Return [X, Y] of the center of cell containing provided text 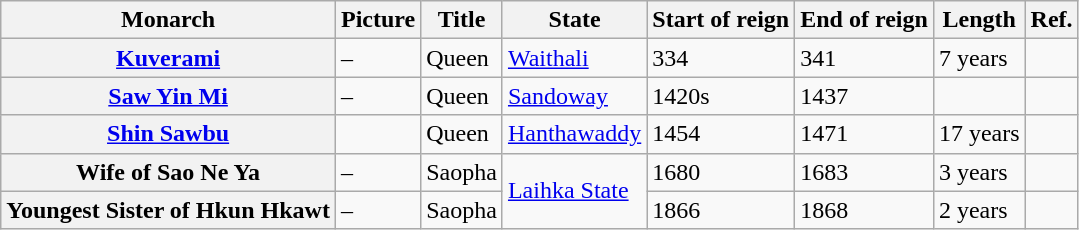
Sandoway [574, 96]
1454 [721, 134]
Kuverami [168, 58]
Monarch [168, 20]
1471 [864, 134]
State [574, 20]
Saw Yin Mi [168, 96]
End of reign [864, 20]
Start of reign [721, 20]
Hanthawaddy [574, 134]
341 [864, 58]
Laihka State [574, 191]
Picture [378, 20]
1866 [721, 210]
7 years [979, 58]
1680 [721, 172]
Length [979, 20]
Shin Sawbu [168, 134]
334 [721, 58]
Waithali [574, 58]
2 years [979, 210]
1683 [864, 172]
Wife of Sao Ne Ya [168, 172]
Ref. [1052, 20]
Youngest Sister of Hkun Hkawt [168, 210]
1437 [864, 96]
17 years [979, 134]
3 years [979, 172]
1420s [721, 96]
1868 [864, 210]
Title [462, 20]
